Determine the (x, y) coordinate at the center of the cell enclosing the given text.  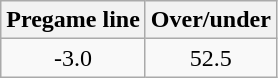
52.5 (210, 58)
-3.0 (74, 58)
Pregame line (74, 20)
Over/under (210, 20)
